Return [x, y] of the center of cell containing provided text 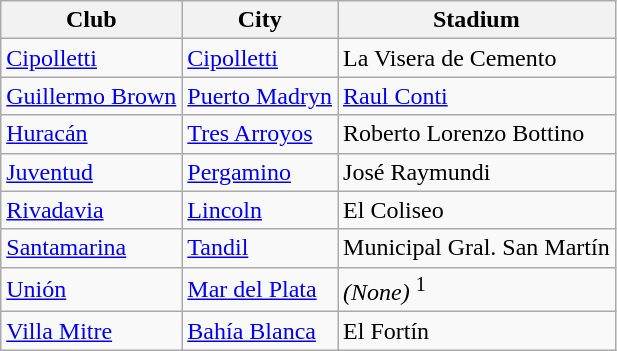
Unión [92, 290]
Stadium [477, 20]
Tandil [260, 248]
Bahía Blanca [260, 331]
Villa Mitre [92, 331]
Santamarina [92, 248]
Rivadavia [92, 210]
Raul Conti [477, 96]
Roberto Lorenzo Bottino [477, 134]
City [260, 20]
Puerto Madryn [260, 96]
José Raymundi [477, 172]
Tres Arroyos [260, 134]
Club [92, 20]
Guillermo Brown [92, 96]
Lincoln [260, 210]
Pergamino [260, 172]
(None) 1 [477, 290]
Mar del Plata [260, 290]
Juventud [92, 172]
El Fortín [477, 331]
Huracán [92, 134]
El Coliseo [477, 210]
La Visera de Cemento [477, 58]
Municipal Gral. San Martín [477, 248]
